Locate the cell with the specified text and output its (X, Y) center coordinate. 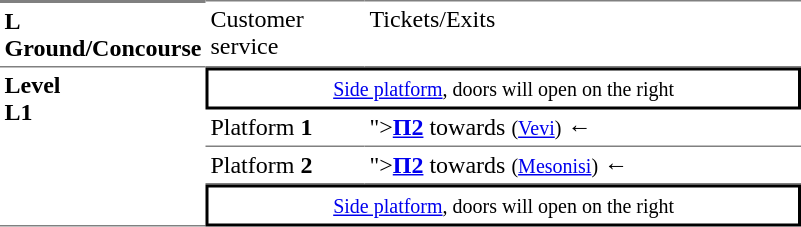
Tickets/Exits (583, 34)
Platform 2 (286, 166)
Platform 1 (286, 129)
LevelL1 (103, 148)
Customer service (286, 34)
">Π2 towards (Mesonisi) ← (583, 166)
">Π2 towards (Vevi) ← (583, 129)
LGround/Concourse (103, 34)
